Pinpoint the cell where the given text exists, returning its (x, y) midpoint coordinate. 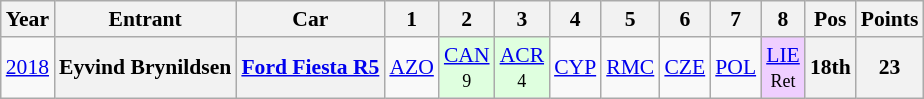
Eyvind Brynildsen (145, 68)
2018 (28, 68)
23 (890, 68)
Ford Fiesta R5 (310, 68)
CYP (575, 68)
2 (467, 19)
6 (684, 19)
POL (736, 68)
1 (411, 19)
RMC (630, 68)
4 (575, 19)
Points (890, 19)
18th (830, 68)
AZO (411, 68)
Entrant (145, 19)
ACR4 (522, 68)
8 (783, 19)
CZE (684, 68)
5 (630, 19)
3 (522, 19)
Year (28, 19)
7 (736, 19)
CAN9 (467, 68)
Car (310, 19)
LIERet (783, 68)
Pos (830, 19)
